Extract the (X, Y) coordinate from the center of the cell holding the provided text.  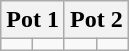
Pot 1 (33, 20)
Pot 2 (96, 20)
